Capture the cell that displays the provided text and extract its [x, y] central coordinate. 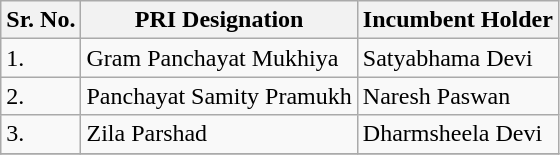
1. [41, 58]
Dharmsheela Devi [458, 134]
Incumbent Holder [458, 20]
Sr. No. [41, 20]
Naresh Paswan [458, 96]
3. [41, 134]
2. [41, 96]
Panchayat Samity Pramukh [219, 96]
Gram Panchayat Mukhiya [219, 58]
PRI Designation [219, 20]
Zila Parshad [219, 134]
Satyabhama Devi [458, 58]
